Capture the cell that displays the provided text and extract its [x, y] central coordinate. 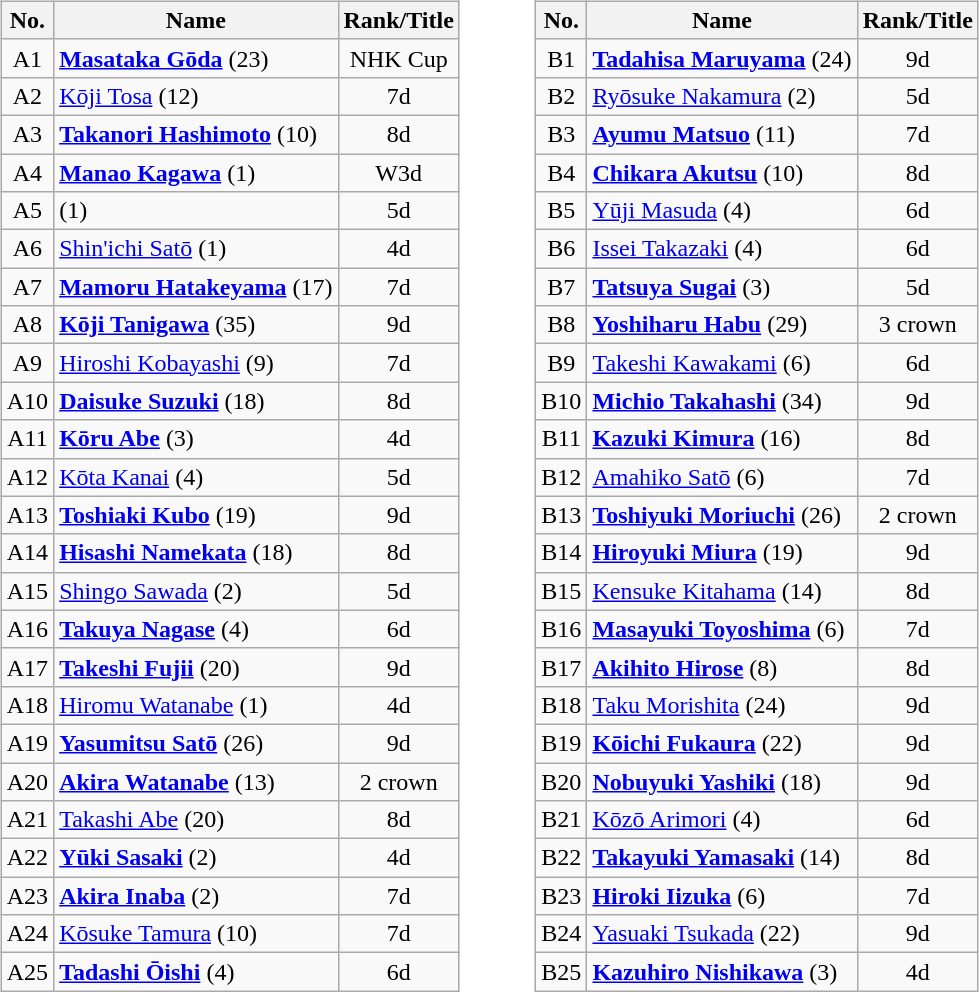
Tatsuya Sugai (3) [722, 287]
Taku Morishita (24) [722, 705]
Nobuyuki Yashiki (18) [722, 781]
A21 [27, 820]
B5 [562, 211]
Manao Kagawa (1) [196, 173]
Kōsuke Tamura (10) [196, 934]
Kensuke Kitahama (14) [722, 591]
Kōta Kanai (4) [196, 477]
Daisuke Suzuki (18) [196, 401]
A16 [27, 629]
Kōru Abe (3) [196, 439]
Tadashi Ōishi (4) [196, 972]
A23 [27, 896]
Chikara Akutsu (10) [722, 173]
Yūki Sasaki (2) [196, 858]
Takayuki Yamasaki (14) [722, 858]
Hiromu Watanabe (1) [196, 705]
B21 [562, 820]
A5 [27, 211]
B17 [562, 667]
B23 [562, 896]
A8 [27, 325]
Akira Watanabe (13) [196, 781]
A25 [27, 972]
A6 [27, 249]
Takashi Abe (20) [196, 820]
Akira Inaba (2) [196, 896]
B4 [562, 173]
NHK Cup [398, 58]
B1 [562, 58]
B24 [562, 934]
A13 [27, 515]
Akihito Hirose (8) [722, 667]
A4 [27, 173]
A15 [27, 591]
B6 [562, 249]
Kazuhiro Nishikawa (3) [722, 972]
Mamoru Hatakeyama (17) [196, 287]
B20 [562, 781]
Hiroki Iizuka (6) [722, 896]
Shingo Sawada (2) [196, 591]
Hiroyuki Miura (19) [722, 553]
B11 [562, 439]
Michio Takahashi (34) [722, 401]
W3d [398, 173]
Masataka Gōda (23) [196, 58]
Ayumu Matsuo (11) [722, 134]
Tadahisa Maruyama (24) [722, 58]
Hiroshi Kobayashi (9) [196, 363]
Yasumitsu Satō (26) [196, 743]
B12 [562, 477]
A20 [27, 781]
B3 [562, 134]
B15 [562, 591]
Kōji Tosa (12) [196, 96]
B16 [562, 629]
B18 [562, 705]
A11 [27, 439]
B7 [562, 287]
A2 [27, 96]
A14 [27, 553]
B14 [562, 553]
Takuya Nagase (4) [196, 629]
A12 [27, 477]
B13 [562, 515]
Yoshiharu Habu (29) [722, 325]
Kōji Tanigawa (35) [196, 325]
Kazuki Kimura (16) [722, 439]
B22 [562, 858]
(1) [196, 211]
A7 [27, 287]
Yūji Masuda (4) [722, 211]
A18 [27, 705]
A10 [27, 401]
B25 [562, 972]
Amahiko Satō (6) [722, 477]
Yasuaki Tsukada (22) [722, 934]
A3 [27, 134]
B19 [562, 743]
Kōichi Fukaura (22) [722, 743]
Takanori Hashimoto (10) [196, 134]
A9 [27, 363]
Kōzō Arimori (4) [722, 820]
Toshiyuki Moriuchi (26) [722, 515]
Issei Takazaki (4) [722, 249]
A19 [27, 743]
3 crown [918, 325]
B9 [562, 363]
Masayuki Toyoshima (6) [722, 629]
Ryōsuke Nakamura (2) [722, 96]
A1 [27, 58]
A17 [27, 667]
A22 [27, 858]
Toshiaki Kubo (19) [196, 515]
Takeshi Kawakami (6) [722, 363]
B10 [562, 401]
Shin'ichi Satō (1) [196, 249]
A24 [27, 934]
B8 [562, 325]
Hisashi Namekata (18) [196, 553]
B2 [562, 96]
Takeshi Fujii (20) [196, 667]
